Detect which cell encompasses the target text, then output its [x, y] center coordinate. 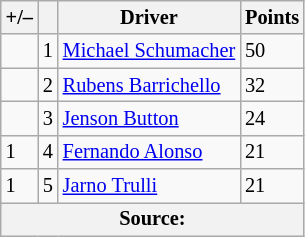
3 [48, 118]
50 [272, 51]
5 [48, 186]
32 [272, 85]
4 [48, 152]
Fernando Alonso [149, 152]
Points [272, 17]
Jenson Button [149, 118]
2 [48, 85]
Michael Schumacher [149, 51]
Jarno Trulli [149, 186]
Source: [152, 219]
Rubens Barrichello [149, 85]
24 [272, 118]
+/– [20, 17]
Driver [149, 17]
